Find where the given text appears and provide that cell's center as [x, y] coordinate. 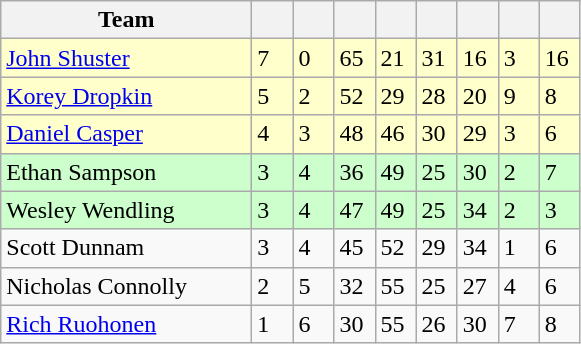
45 [354, 248]
Daniel Casper [126, 134]
31 [436, 58]
46 [396, 134]
36 [354, 172]
0 [314, 58]
Nicholas Connolly [126, 286]
26 [436, 324]
Korey Dropkin [126, 96]
32 [354, 286]
65 [354, 58]
John Shuster [126, 58]
47 [354, 210]
Rich Ruohonen [126, 324]
Wesley Wendling [126, 210]
21 [396, 58]
Team [126, 20]
9 [518, 96]
27 [478, 286]
Ethan Sampson [126, 172]
28 [436, 96]
Scott Dunnam [126, 248]
20 [478, 96]
48 [354, 134]
